Capture the cell that displays the provided text and extract its (X, Y) central coordinate. 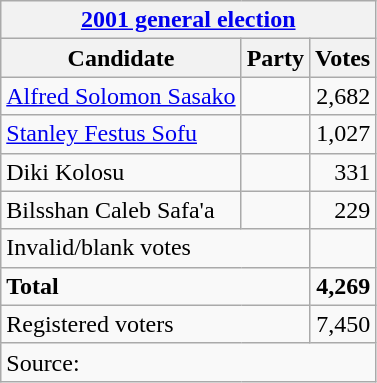
2,682 (342, 96)
Diki Kolosu (121, 172)
Source: (188, 362)
Party (275, 58)
4,269 (342, 286)
229 (342, 210)
7,450 (342, 324)
Votes (342, 58)
2001 general election (188, 20)
Candidate (121, 58)
331 (342, 172)
1,027 (342, 134)
Bilsshan Caleb Safa'a (121, 210)
Invalid/blank votes (156, 248)
Alfred Solomon Sasako (121, 96)
Stanley Festus Sofu (121, 134)
Registered voters (156, 324)
Total (156, 286)
